Scan for the cell matching the given text and deliver its [x, y] coordinate at center. 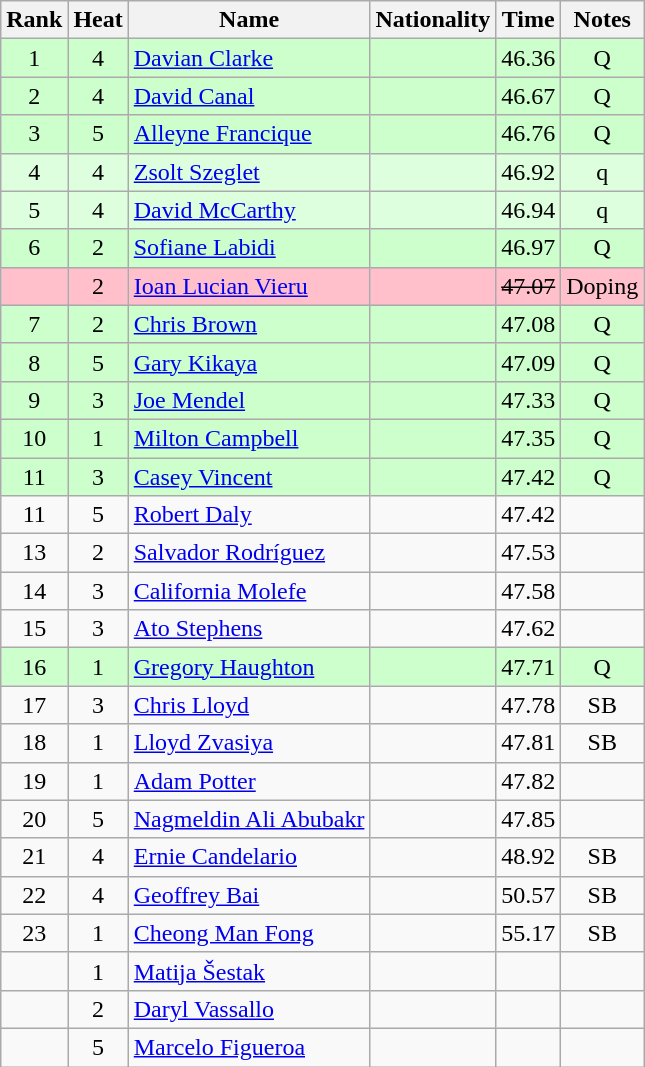
15 [34, 629]
Zsolt Szeglet [249, 172]
Name [249, 20]
Daryl Vassallo [249, 1009]
19 [34, 781]
47.08 [528, 324]
Ioan Lucian Vieru [249, 286]
47.71 [528, 667]
Ernie Candelario [249, 857]
Notes [602, 20]
18 [34, 743]
46.92 [528, 172]
Casey Vincent [249, 477]
Ato Stephens [249, 629]
Rank [34, 20]
22 [34, 895]
Chris Brown [249, 324]
9 [34, 400]
6 [34, 248]
47.07 [528, 286]
8 [34, 362]
48.92 [528, 857]
Nationality [433, 20]
Cheong Man Fong [249, 933]
Nagmeldin Ali Abubakr [249, 819]
California Molefe [249, 591]
47.85 [528, 819]
Chris Lloyd [249, 705]
13 [34, 553]
Sofiane Labidi [249, 248]
Robert Daly [249, 515]
47.58 [528, 591]
7 [34, 324]
50.57 [528, 895]
David McCarthy [249, 210]
21 [34, 857]
10 [34, 438]
47.62 [528, 629]
Lloyd Zvasiya [249, 743]
David Canal [249, 96]
23 [34, 933]
Geoffrey Bai [249, 895]
Matija Šestak [249, 971]
14 [34, 591]
Salvador Rodríguez [249, 553]
17 [34, 705]
47.53 [528, 553]
46.36 [528, 58]
Time [528, 20]
47.33 [528, 400]
Gary Kikaya [249, 362]
16 [34, 667]
20 [34, 819]
46.76 [528, 134]
47.82 [528, 781]
46.97 [528, 248]
46.94 [528, 210]
Heat [98, 20]
Gregory Haughton [249, 667]
Alleyne Francique [249, 134]
Doping [602, 286]
Milton Campbell [249, 438]
47.81 [528, 743]
Adam Potter [249, 781]
55.17 [528, 933]
46.67 [528, 96]
Marcelo Figueroa [249, 1047]
Joe Mendel [249, 400]
47.09 [528, 362]
47.78 [528, 705]
Davian Clarke [249, 58]
47.35 [528, 438]
